Extract the [X, Y] coordinate from the center of the cell holding the provided text.  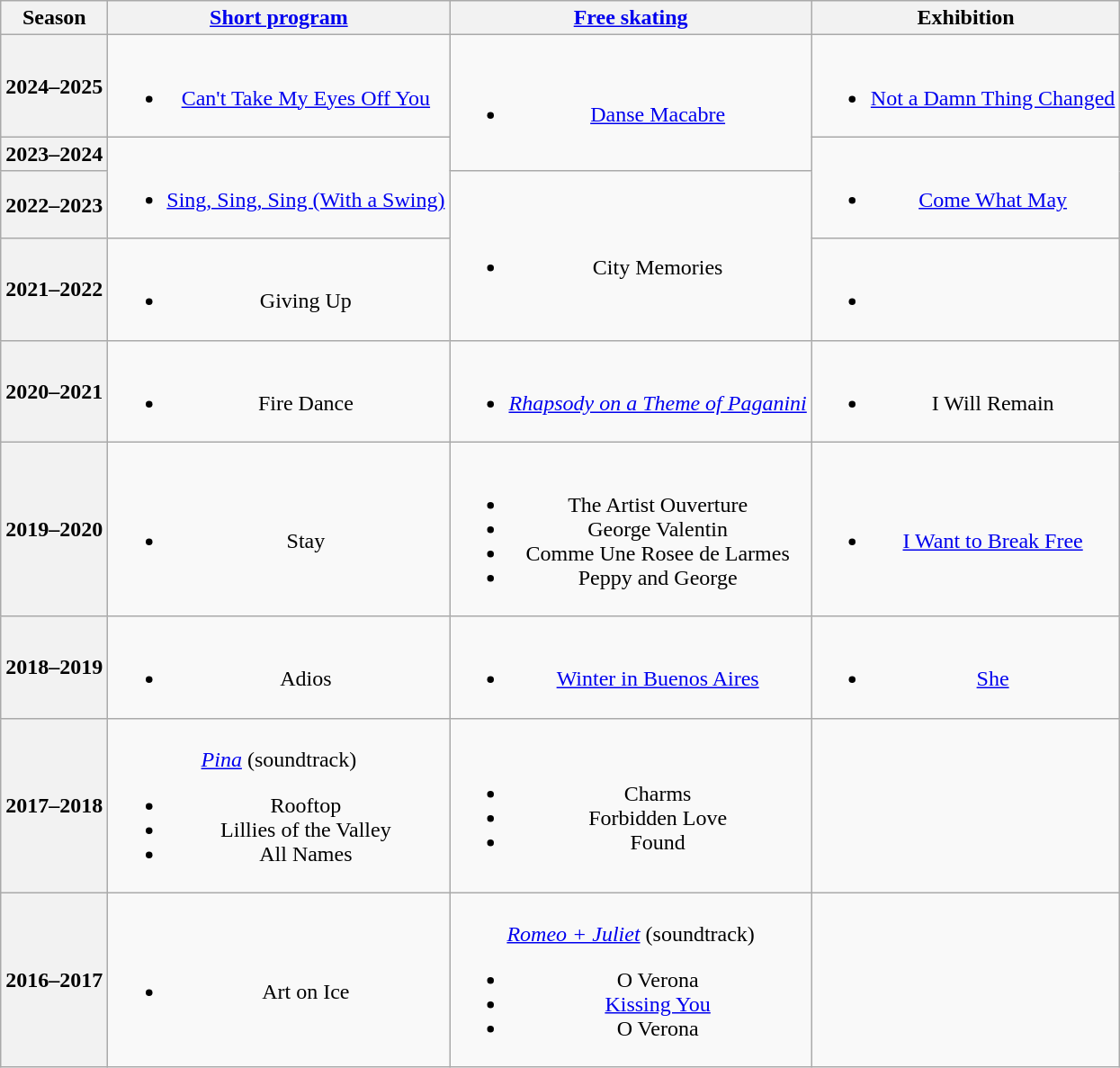
2016–2017 [54, 980]
Rhapsody on a Theme of Paganini [631, 390]
Adios [279, 668]
Charms Forbidden Love Found [631, 805]
2018–2019 [54, 668]
Danse Macabre [631, 103]
Sing, Sing, Sing (With a Swing) [279, 187]
Not a Damn Thing Changed [966, 86]
2020–2021 [54, 390]
Winter in Buenos Aires [631, 668]
Stay [279, 529]
Pina (soundtrack)Rooftop Lillies of the Valley All Names [279, 805]
I Want to Break Free [966, 529]
She [966, 668]
Season [54, 18]
Art on Ice [279, 980]
2017–2018 [54, 805]
2019–2020 [54, 529]
2023–2024 [54, 154]
I Will Remain [966, 390]
Romeo + Juliet (soundtrack)O Verona Kissing You O Verona [631, 980]
The Artist OuvertureGeorge ValentinComme Une Rosee de LarmesPeppy and George [631, 529]
City Memories [631, 256]
2021–2022 [54, 290]
Short program [279, 18]
Come What May [966, 187]
Exhibition [966, 18]
Can't Take My Eyes Off You [279, 86]
2024–2025 [54, 86]
Giving Up [279, 290]
2022–2023 [54, 205]
Free skating [631, 18]
Fire Dance [279, 390]
